Return the (x, y) coordinate for the center point of the cell that contains the specified text.  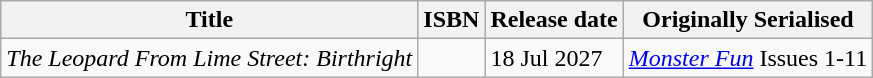
Monster Fun Issues 1-11 (748, 58)
Release date (554, 20)
ISBN (452, 20)
18 Jul 2027 (554, 58)
Originally Serialised (748, 20)
The Leopard From Lime Street: Birthright (210, 58)
Title (210, 20)
